Identify which cell holds the provided text, then report its [X, Y] central coordinate. 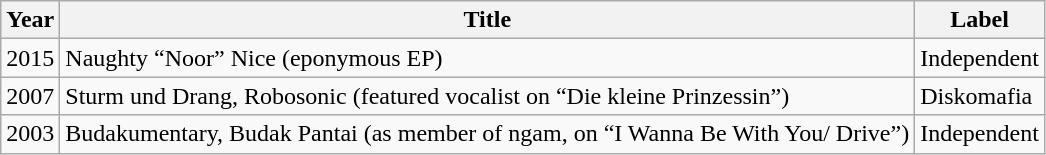
Sturm und Drang, Robosonic (featured vocalist on “Die kleine Prinzessin”) [488, 96]
Label [980, 20]
2007 [30, 96]
2003 [30, 134]
Budakumentary, Budak Pantai (as member of ngam, on “I Wanna Be With You/ Drive”) [488, 134]
Title [488, 20]
2015 [30, 58]
Diskomafia [980, 96]
Year [30, 20]
Naughty “Noor” Nice (eponymous EP) [488, 58]
